Capture the cell that displays the provided text and extract its [x, y] central coordinate. 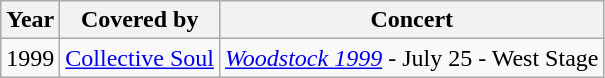
Concert [412, 20]
Year [30, 20]
Collective Soul [140, 58]
1999 [30, 58]
Woodstock 1999 - July 25 - West Stage [412, 58]
Covered by [140, 20]
